Output the (X, Y) coordinate of the center of the cell containing the given text.  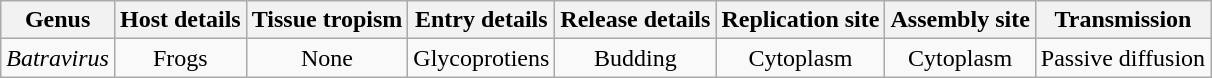
Transmission (1122, 20)
Frogs (180, 58)
None (327, 58)
Tissue tropism (327, 20)
Host details (180, 20)
Assembly site (960, 20)
Release details (636, 20)
Replication site (800, 20)
Genus (58, 20)
Glycoprotiens (482, 58)
Passive diffusion (1122, 58)
Entry details (482, 20)
Batravirus (58, 58)
Budding (636, 58)
